Pinpoint the cell where the given text exists, returning its (x, y) midpoint coordinate. 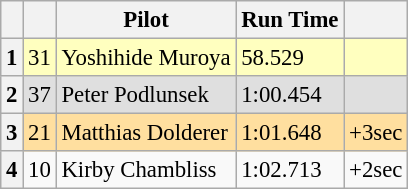
Kirby Chambliss (146, 170)
31 (40, 58)
1:00.454 (290, 95)
21 (40, 133)
Matthias Dolderer (146, 133)
Pilot (146, 20)
3 (12, 133)
37 (40, 95)
58.529 (290, 58)
1 (12, 58)
2 (12, 95)
1:02.713 (290, 170)
+2sec (376, 170)
+3sec (376, 133)
Peter Podlunsek (146, 95)
4 (12, 170)
Run Time (290, 20)
Yoshihide Muroya (146, 58)
10 (40, 170)
1:01.648 (290, 133)
